Find where the given text appears and provide that cell's center as [x, y] coordinate. 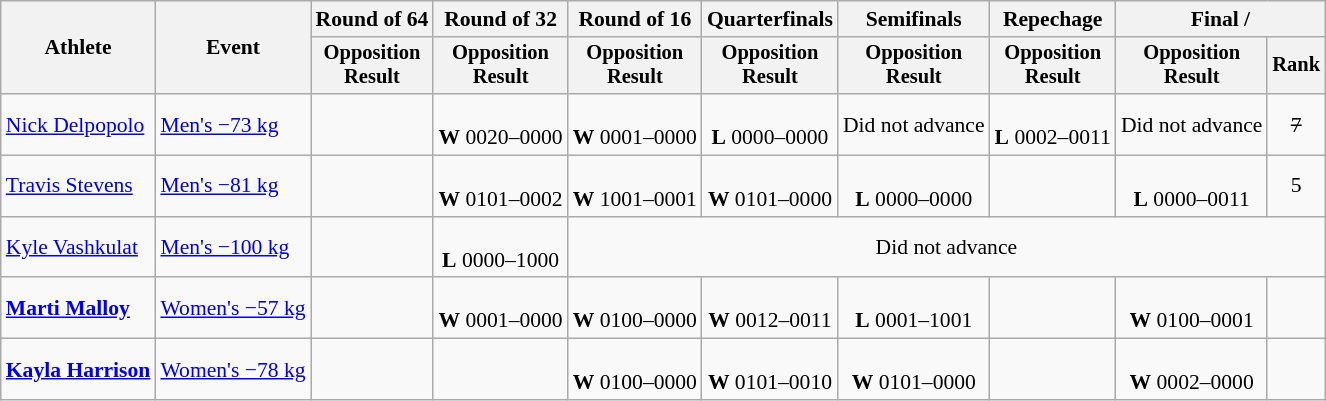
W 0100–0001 [1192, 308]
L 0001–1001 [914, 308]
Athlete [78, 48]
W 0101–0010 [770, 370]
Quarterfinals [770, 19]
L 0000–0011 [1192, 186]
W 0012–0011 [770, 308]
W 0020–0000 [500, 124]
Repechage [1053, 19]
Marti Malloy [78, 308]
Rank [1296, 66]
Event [232, 48]
Men's −81 kg [232, 186]
Semifinals [914, 19]
Kayla Harrison [78, 370]
Travis Stevens [78, 186]
W 0002–0000 [1192, 370]
Nick Delpopolo [78, 124]
Men's −100 kg [232, 248]
Round of 16 [635, 19]
Men's −73 kg [232, 124]
W 1001–0001 [635, 186]
W 0101–0002 [500, 186]
7 [1296, 124]
Round of 64 [372, 19]
Women's −57 kg [232, 308]
Women's −78 kg [232, 370]
5 [1296, 186]
Kyle Vashkulat [78, 248]
L 0000–1000 [500, 248]
L 0002–0011 [1053, 124]
Round of 32 [500, 19]
Final / [1220, 19]
